Locate the cell with the specified text and output its [X, Y] center coordinate. 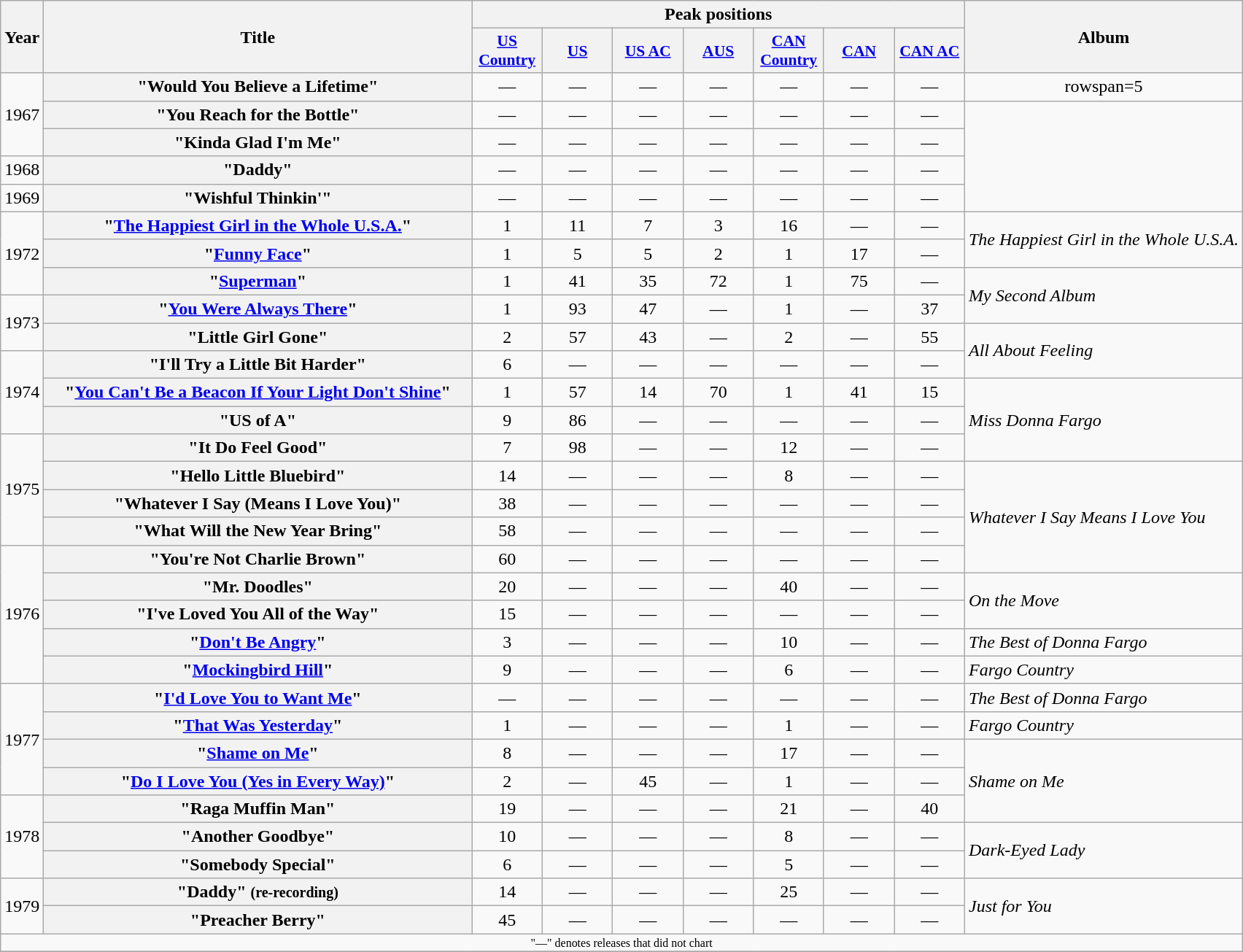
"You're Not Charlie Brown" [258, 559]
11 [578, 225]
"Little Girl Gone" [258, 336]
US AC [648, 51]
"—" denotes releases that did not chart [621, 943]
CAN [859, 51]
43 [648, 336]
"Shame on Me" [258, 753]
20 [508, 587]
"Raga Muffin Man" [258, 809]
21 [789, 809]
75 [859, 281]
98 [578, 448]
"The Happiest Girl in the Whole U.S.A." [258, 225]
Album [1103, 36]
"Would You Believe a Lifetime" [258, 87]
1973 [22, 322]
"You Can't Be a Beacon If Your Light Don't Shine" [258, 392]
Title [258, 36]
"US of A" [258, 420]
All About Feeling [1103, 350]
37 [929, 309]
"I'll Try a Little Bit Harder" [258, 365]
72 [718, 281]
19 [508, 809]
The Happiest Girl in the Whole U.S.A. [1103, 239]
"Do I Love You (Yes in Every Way)" [258, 781]
US Country [508, 51]
"Kinda Glad I'm Me" [258, 142]
Year [22, 36]
US [578, 51]
AUS [718, 51]
1969 [22, 198]
"Daddy" [258, 170]
1978 [22, 837]
93 [578, 309]
1975 [22, 489]
1974 [22, 392]
"Daddy" (re-recording) [258, 892]
"It Do Feel Good" [258, 448]
1968 [22, 170]
Peak positions [719, 15]
"Another Goodbye" [258, 837]
"Somebody Special" [258, 864]
rowspan=5 [1103, 87]
12 [789, 448]
38 [508, 503]
"Mr. Doodles" [258, 587]
CAN Country [789, 51]
Miss Donna Fargo [1103, 420]
"What Will the New Year Bring" [258, 531]
"Whatever I Say (Means I Love You)" [258, 503]
25 [789, 892]
Shame on Me [1103, 781]
CAN AC [929, 51]
16 [789, 225]
35 [648, 281]
1972 [22, 253]
"Funny Face" [258, 253]
"Superman" [258, 281]
1979 [22, 906]
Just for You [1103, 906]
1976 [22, 614]
47 [648, 309]
"Preacher Berry" [258, 920]
86 [578, 420]
"I'd Love You to Want Me" [258, 697]
"That Was Yesterday" [258, 725]
"You Were Always There" [258, 309]
My Second Album [1103, 295]
Whatever I Say Means I Love You [1103, 517]
60 [508, 559]
58 [508, 531]
Dark-Eyed Lady [1103, 851]
"I've Loved You All of the Way" [258, 614]
"Wishful Thinkin'" [258, 198]
"Mockingbird Hill" [258, 670]
"Don't Be Angry" [258, 642]
On the Move [1103, 600]
1977 [22, 739]
"You Reach for the Bottle" [258, 115]
70 [718, 392]
55 [929, 336]
1967 [22, 115]
"Hello Little Bluebird" [258, 476]
